Determine the (X, Y) coordinate at the center of the cell enclosing the given text.  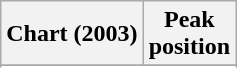
Chart (2003) (72, 34)
Peakposition (189, 34)
